Return the [X, Y] coordinate for the center point of the cell that contains the specified text.  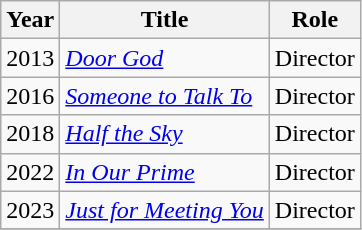
Door God [165, 58]
2023 [30, 210]
Someone to Talk To [165, 96]
Year [30, 20]
In Our Prime [165, 172]
2016 [30, 96]
Just for Meeting You [165, 210]
2018 [30, 134]
2022 [30, 172]
Title [165, 20]
2013 [30, 58]
Role [314, 20]
Half the Sky [165, 134]
